Return the [X, Y] coordinate for the center point of the cell that contains the specified text.  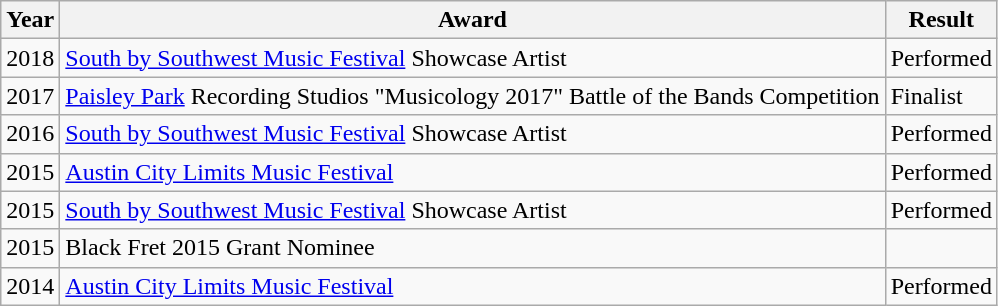
Black Fret 2015 Grant Nominee [472, 248]
Finalist [941, 96]
Year [30, 20]
Result [941, 20]
2016 [30, 134]
2017 [30, 96]
2018 [30, 58]
Paisley Park Recording Studios "Musicology 2017" Battle of the Bands Competition [472, 96]
2014 [30, 286]
Award [472, 20]
